From the cell containing the given text, extract its center point as (X, Y) coordinate. 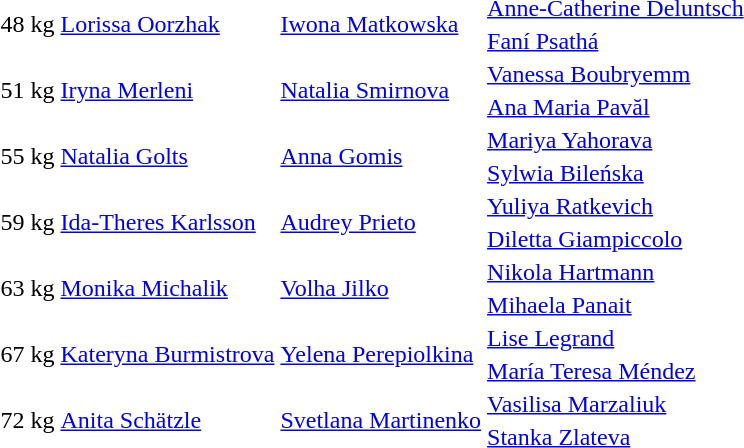
Volha Jilko (381, 288)
Monika Michalik (168, 288)
Iryna Merleni (168, 90)
Ida-Theres Karlsson (168, 222)
Kateryna Burmistrova (168, 354)
Audrey Prieto (381, 222)
Anna Gomis (381, 156)
Yelena Perepiolkina (381, 354)
Natalia Smirnova (381, 90)
Natalia Golts (168, 156)
